Output the (X, Y) coordinate of the center of the cell containing the given text.  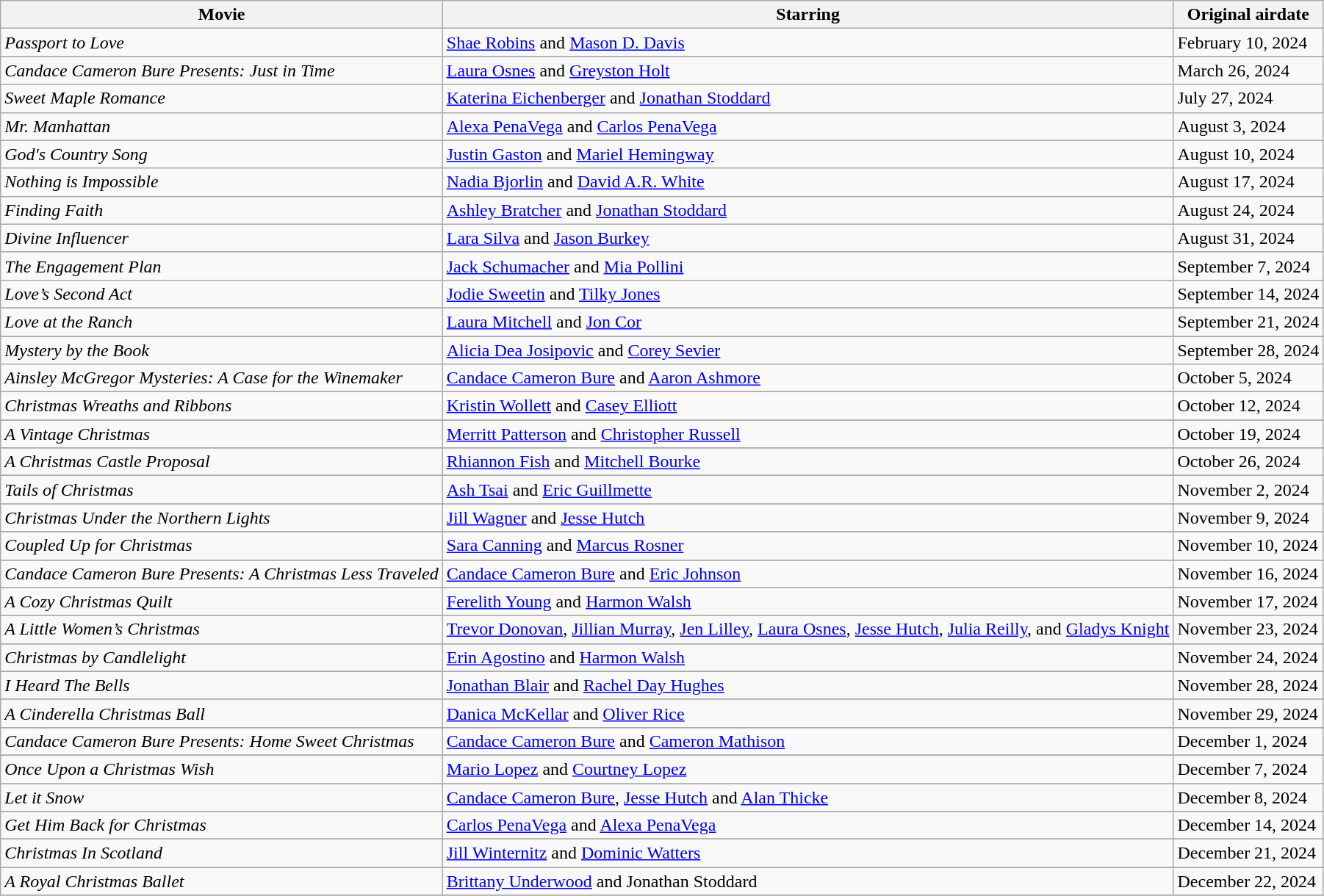
October 26, 2024 (1248, 462)
August 24, 2024 (1248, 210)
Sara Canning and Marcus Rosner (808, 546)
I Heard The Bells (222, 685)
Nadia Bjorlin and David A.R. White (808, 182)
September 21, 2024 (1248, 322)
Ferelith Young and Harmon Walsh (808, 601)
Candace Cameron Bure, Jesse Hutch and Alan Thicke (808, 797)
Alexa PenaVega and Carlos PenaVega (808, 126)
Ash Tsai and Eric Guillmette (808, 490)
Laura Osnes and Greyston Holt (808, 71)
Candace Cameron Bure and Aaron Ashmore (808, 378)
November 17, 2024 (1248, 601)
Laura Mitchell and Jon Cor (808, 322)
Coupled Up for Christmas (222, 546)
Once Upon a Christmas Wish (222, 769)
Love’s Second Act (222, 294)
November 10, 2024 (1248, 546)
August 10, 2024 (1248, 154)
December 7, 2024 (1248, 769)
November 16, 2024 (1248, 574)
Original airdate (1248, 15)
October 5, 2024 (1248, 378)
Sweet Maple Romance (222, 98)
Let it Snow (222, 797)
Christmas In Scotland (222, 853)
September 7, 2024 (1248, 266)
Ashley Bratcher and Jonathan Stoddard (808, 210)
Katerina Eichenberger and Jonathan Stoddard (808, 98)
Kristin Wollett and Casey Elliott (808, 406)
November 23, 2024 (1248, 629)
Movie (222, 15)
God's Country Song (222, 154)
A Cinderella Christmas Ball (222, 713)
December 22, 2024 (1248, 881)
October 12, 2024 (1248, 406)
November 24, 2024 (1248, 657)
Finding Faith (222, 210)
Ainsley McGregor Mysteries: A Case for the Winemaker (222, 378)
Christmas by Candlelight (222, 657)
Passport to Love (222, 43)
Jill Winternitz and Dominic Watters (808, 853)
Divine Influencer (222, 238)
October 19, 2024 (1248, 434)
September 28, 2024 (1248, 350)
December 8, 2024 (1248, 797)
August 3, 2024 (1248, 126)
March 26, 2024 (1248, 71)
A Little Women’s Christmas (222, 629)
November 2, 2024 (1248, 490)
Erin Agostino and Harmon Walsh (808, 657)
December 14, 2024 (1248, 825)
Mr. Manhattan (222, 126)
Christmas Wreaths and Ribbons (222, 406)
Jodie Sweetin and Tilky Jones (808, 294)
Candace Cameron Bure Presents: Home Sweet Christmas (222, 741)
Christmas Under the Northern Lights (222, 518)
July 27, 2024 (1248, 98)
Carlos PenaVega and Alexa PenaVega (808, 825)
Mario Lopez and Courtney Lopez (808, 769)
A Royal Christmas Ballet (222, 881)
November 28, 2024 (1248, 685)
Justin Gaston and Mariel Hemingway (808, 154)
Danica McKellar and Oliver Rice (808, 713)
Get Him Back for Christmas (222, 825)
December 1, 2024 (1248, 741)
Lara Silva and Jason Burkey (808, 238)
Brittany Underwood and Jonathan Stoddard (808, 881)
Merritt Patterson and Christopher Russell (808, 434)
Jonathan Blair and Rachel Day Hughes (808, 685)
Jack Schumacher and Mia Pollini (808, 266)
Candace Cameron Bure and Cameron Mathison (808, 741)
Rhiannon Fish and Mitchell Bourke (808, 462)
August 17, 2024 (1248, 182)
Nothing is Impossible (222, 182)
A Vintage Christmas (222, 434)
Mystery by the Book (222, 350)
A Christmas Castle Proposal (222, 462)
November 29, 2024 (1248, 713)
Shae Robins and Mason D. Davis (808, 43)
September 14, 2024 (1248, 294)
Candace Cameron Bure Presents: A Christmas Less Traveled (222, 574)
Alicia Dea Josipovic and Corey Sevier (808, 350)
Trevor Donovan, Jillian Murray, Jen Lilley, Laura Osnes, Jesse Hutch, Julia Reilly, and Gladys Knight (808, 629)
November 9, 2024 (1248, 518)
December 21, 2024 (1248, 853)
Tails of Christmas (222, 490)
The Engagement Plan (222, 266)
August 31, 2024 (1248, 238)
A Cozy Christmas Quilt (222, 601)
Starring (808, 15)
Love at the Ranch (222, 322)
Candace Cameron Bure Presents: Just in Time (222, 71)
February 10, 2024 (1248, 43)
Jill Wagner and Jesse Hutch (808, 518)
Candace Cameron Bure and Eric Johnson (808, 574)
